Determine the (X, Y) coordinate at the center of the cell enclosing the given text.  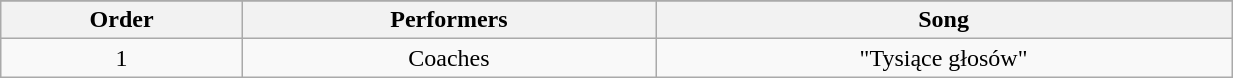
Order (122, 20)
Coaches (448, 58)
1 (122, 58)
Performers (448, 20)
Song (944, 20)
"Tysiące głosów" (944, 58)
